Extract the [x, y] coordinate from the center of the cell holding the provided text.  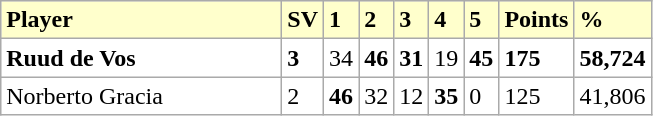
125 [536, 96]
SV [303, 20]
35 [446, 96]
% [612, 20]
32 [376, 96]
Norberto Gracia [142, 96]
Ruud de Vos [142, 58]
5 [482, 20]
175 [536, 58]
45 [482, 58]
1 [342, 20]
Player [142, 20]
41,806 [612, 96]
58,724 [612, 58]
0 [482, 96]
34 [342, 58]
12 [412, 96]
Points [536, 20]
19 [446, 58]
31 [412, 58]
4 [446, 20]
